Find where the given text appears and provide that cell's center as [X, Y] coordinate. 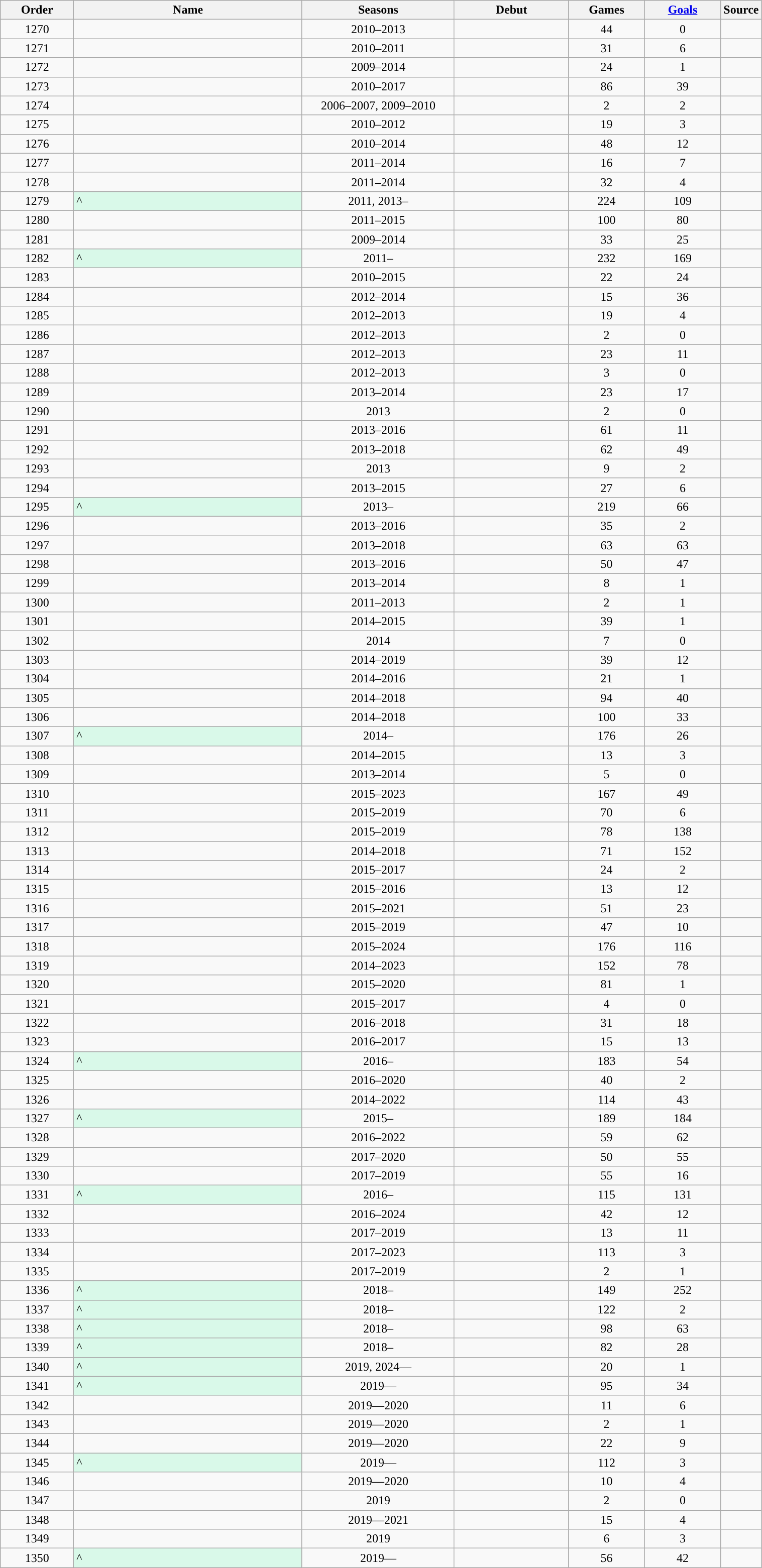
Debut [511, 10]
2014–2019 [378, 660]
131 [683, 1195]
1328 [37, 1137]
36 [683, 297]
1292 [37, 449]
1306 [37, 717]
1280 [37, 220]
1339 [37, 1348]
1316 [37, 908]
1317 [37, 927]
183 [607, 1061]
1346 [37, 1482]
2013–2015 [378, 488]
Order [37, 10]
1298 [37, 564]
86 [607, 86]
2016–2017 [378, 1042]
1343 [37, 1424]
2011–2015 [378, 220]
1297 [37, 545]
Goals [683, 10]
17 [683, 392]
1319 [37, 966]
Name [188, 10]
1271 [37, 48]
149 [607, 1290]
1304 [37, 679]
71 [607, 851]
2012–2014 [378, 297]
1294 [37, 488]
1322 [37, 1023]
114 [607, 1099]
26 [683, 736]
1288 [37, 373]
1320 [37, 985]
1325 [37, 1080]
2013– [378, 507]
82 [607, 1348]
1295 [37, 507]
1283 [37, 278]
1276 [37, 144]
34 [683, 1386]
1287 [37, 354]
1347 [37, 1501]
1273 [37, 86]
1345 [37, 1463]
1326 [37, 1099]
25 [683, 239]
35 [607, 526]
1311 [37, 812]
8 [607, 583]
1303 [37, 660]
21 [607, 679]
1341 [37, 1386]
2019—2021 [378, 1520]
1291 [37, 430]
1300 [37, 602]
Games [607, 10]
48 [607, 144]
1274 [37, 105]
1285 [37, 316]
184 [683, 1118]
2016–2018 [378, 1023]
116 [683, 946]
2011, 2013– [378, 201]
2010–2017 [378, 86]
27 [607, 488]
1281 [37, 239]
1350 [37, 1558]
232 [607, 259]
219 [607, 507]
70 [607, 812]
1340 [37, 1367]
1270 [37, 29]
2010–2011 [378, 48]
59 [607, 1137]
1289 [37, 392]
1296 [37, 526]
43 [683, 1099]
1330 [37, 1176]
224 [607, 201]
1302 [37, 641]
2016–2022 [378, 1137]
95 [607, 1386]
138 [683, 831]
20 [607, 1367]
5 [607, 774]
1336 [37, 1290]
2014– [378, 736]
1331 [37, 1195]
1314 [37, 870]
2010–2012 [378, 125]
1324 [37, 1061]
1272 [37, 67]
2014 [378, 641]
1305 [37, 698]
56 [607, 1558]
2015–2024 [378, 946]
81 [607, 985]
2015–2020 [378, 985]
112 [607, 1463]
1349 [37, 1539]
1313 [37, 851]
51 [607, 908]
169 [683, 259]
1334 [37, 1252]
80 [683, 220]
1348 [37, 1520]
44 [607, 29]
1301 [37, 622]
1310 [37, 793]
1293 [37, 468]
109 [683, 201]
54 [683, 1061]
2019, 2024— [378, 1367]
2016–2020 [378, 1080]
2010–2014 [378, 144]
1323 [37, 1042]
1344 [37, 1443]
2014–2023 [378, 966]
1277 [37, 163]
122 [607, 1309]
2010–2015 [378, 278]
1308 [37, 755]
1279 [37, 201]
2017–2023 [378, 1252]
2014–2022 [378, 1099]
1278 [37, 182]
1329 [37, 1156]
1337 [37, 1309]
32 [607, 182]
2015–2021 [378, 908]
2015– [378, 1118]
1335 [37, 1271]
115 [607, 1195]
1284 [37, 297]
1333 [37, 1233]
2015–2016 [378, 889]
252 [683, 1290]
66 [683, 507]
Source [741, 10]
2010–2013 [378, 29]
1286 [37, 335]
1327 [37, 1118]
2016–2024 [378, 1214]
1338 [37, 1329]
1332 [37, 1214]
2006–2007, 2009–2010 [378, 105]
1307 [37, 736]
1290 [37, 411]
1342 [37, 1405]
189 [607, 1118]
28 [683, 1348]
98 [607, 1329]
18 [683, 1023]
2011– [378, 259]
2015–2023 [378, 793]
1321 [37, 1004]
Seasons [378, 10]
1275 [37, 125]
2014–2016 [378, 679]
1318 [37, 946]
1315 [37, 889]
2011–2013 [378, 602]
61 [607, 430]
94 [607, 698]
167 [607, 793]
1312 [37, 831]
1309 [37, 774]
113 [607, 1252]
2017–2020 [378, 1156]
1299 [37, 583]
1282 [37, 259]
